Extract the (X, Y) coordinate from the center of the cell holding the provided text.  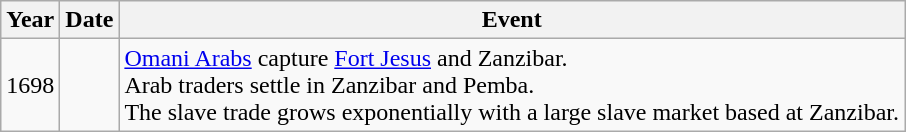
Year (30, 20)
Event (512, 20)
1698 (30, 85)
Date (90, 20)
